Capture the cell that displays the provided text and extract its [x, y] central coordinate. 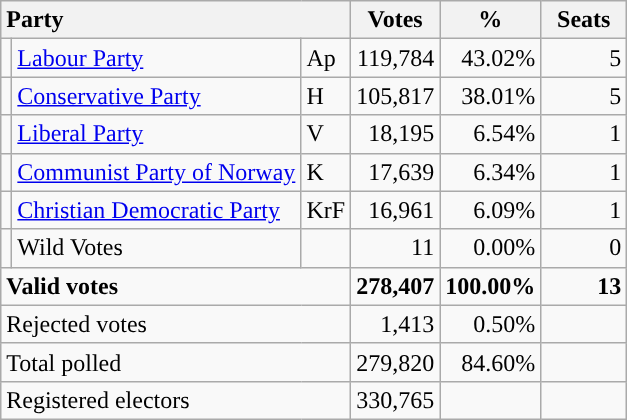
11 [396, 248]
Party [176, 20]
1,413 [396, 324]
278,407 [396, 286]
Labour Party [156, 58]
13 [584, 286]
279,820 [396, 362]
Seats [584, 20]
Communist Party of Norway [156, 172]
43.02% [490, 58]
6.54% [490, 134]
KrF [326, 210]
Total polled [176, 362]
6.09% [490, 210]
Ap [326, 58]
Christian Democratic Party [156, 210]
18,195 [396, 134]
119,784 [396, 58]
Valid votes [176, 286]
H [326, 96]
6.34% [490, 172]
105,817 [396, 96]
0.50% [490, 324]
Conservative Party [156, 96]
38.01% [490, 96]
Registered electors [176, 400]
K [326, 172]
17,639 [396, 172]
0.00% [490, 248]
330,765 [396, 400]
% [490, 20]
V [326, 134]
Votes [396, 20]
84.60% [490, 362]
Wild Votes [156, 248]
Liberal Party [156, 134]
100.00% [490, 286]
0 [584, 248]
16,961 [396, 210]
Rejected votes [176, 324]
